Capture the cell that displays the provided text and extract its (X, Y) central coordinate. 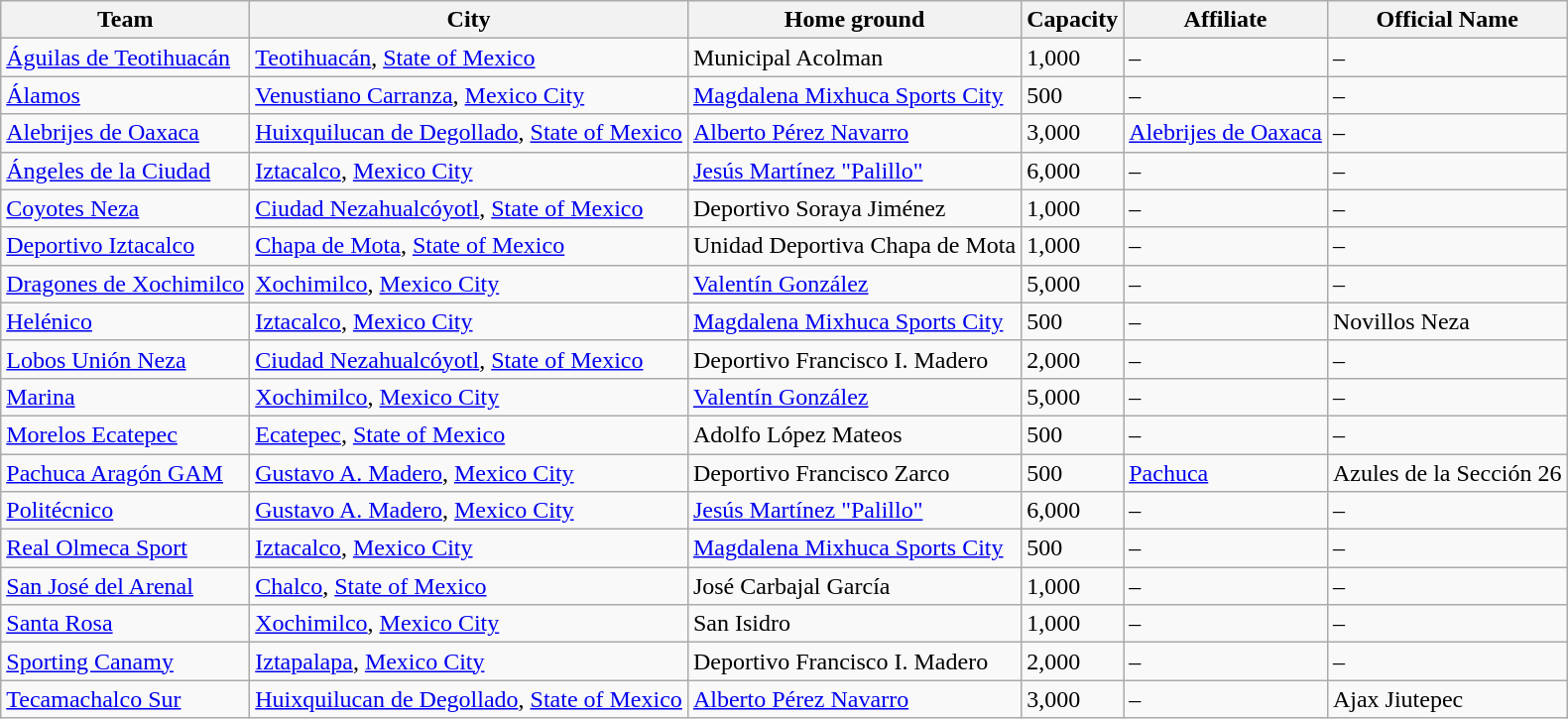
Dragones de Xochimilco (125, 284)
Tecamachalco Sur (125, 699)
Chapa de Mota, State of Mexico (469, 246)
Real Olmeca Sport (125, 548)
San José del Arenal (125, 586)
Deportivo Francisco Zarco (854, 473)
Azules de la Sección 26 (1447, 473)
Capacity (1073, 20)
Chalco, State of Mexico (469, 586)
Álamos (125, 95)
Home ground (854, 20)
Pachuca Aragón GAM (125, 473)
Coyotes Neza (125, 208)
San Isidro (854, 624)
Politécnico (125, 511)
Helénico (125, 321)
Ajax Jiutepec (1447, 699)
Ecatepec, State of Mexico (469, 434)
Novillos Neza (1447, 321)
Marina (125, 397)
Ángeles de la Ciudad (125, 171)
City (469, 20)
Adolfo López Mateos (854, 434)
Municipal Acolman (854, 58)
Teotihuacán, State of Mexico (469, 58)
Sporting Canamy (125, 661)
Affiliate (1226, 20)
Deportivo Iztacalco (125, 246)
Team (125, 20)
Venustiano Carranza, Mexico City (469, 95)
Morelos Ecatepec (125, 434)
Official Name (1447, 20)
Unidad Deportiva Chapa de Mota (854, 246)
Iztapalapa, Mexico City (469, 661)
Pachuca (1226, 473)
Lobos Unión Neza (125, 359)
José Carbajal García (854, 586)
Santa Rosa (125, 624)
Deportivo Soraya Jiménez (854, 208)
Águilas de Teotihuacán (125, 58)
